Output the (x, y) coordinate of the center of the cell containing the given text.  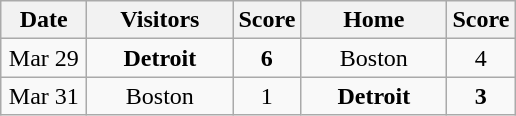
Mar 29 (44, 58)
Visitors (160, 20)
Mar 31 (44, 96)
3 (481, 96)
4 (481, 58)
1 (267, 96)
6 (267, 58)
Home (374, 20)
Date (44, 20)
